Return the [x, y] coordinate for the center point of the cell that contains the specified text.  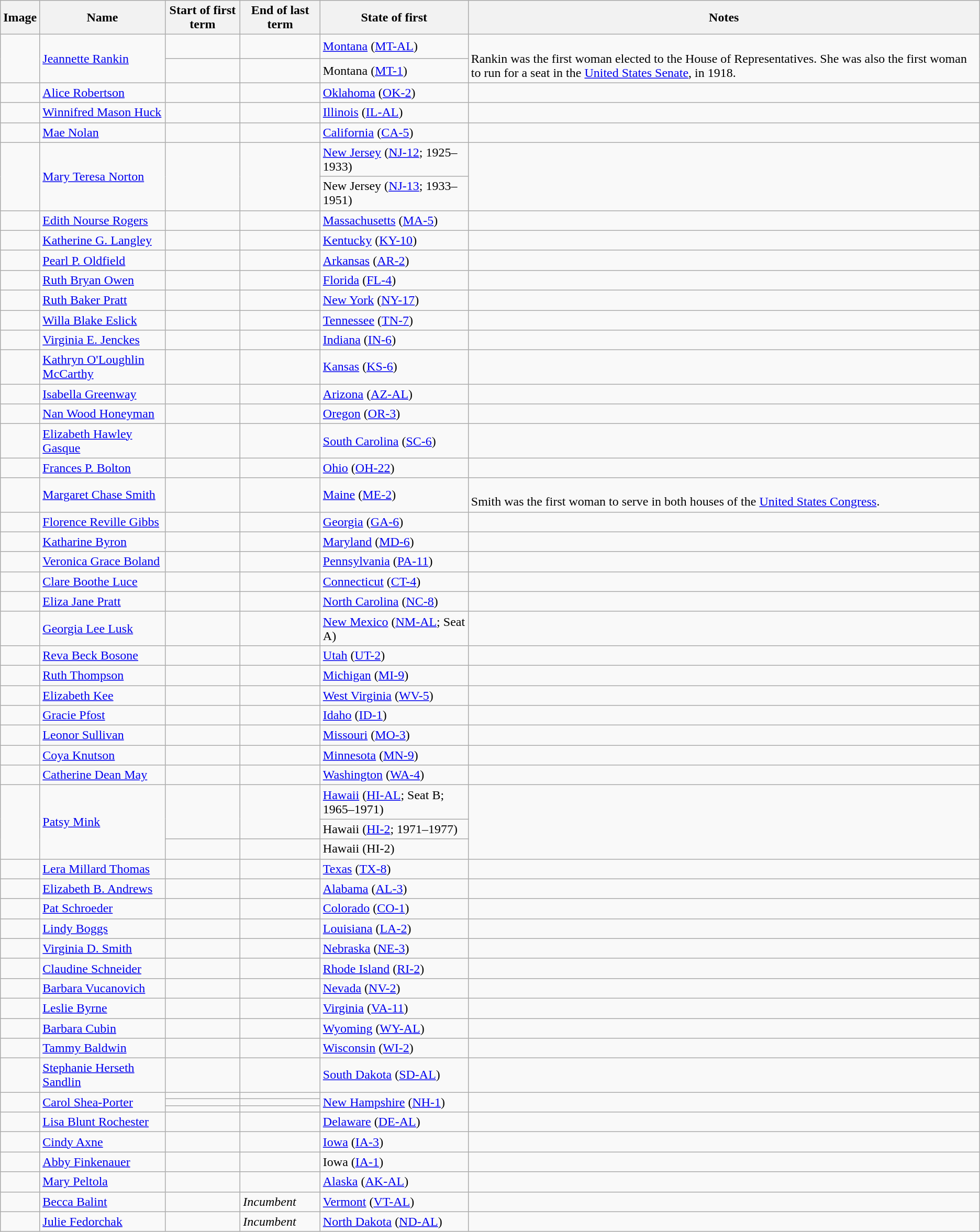
Georgia (GA-6) [394, 522]
Leonor Sullivan [103, 735]
Winnifred Mason Huck [103, 113]
Alice Robertson [103, 93]
Carol Shea-Porter [103, 1102]
Oregon (OR-3) [394, 414]
Wyoming (WY-AL) [394, 1028]
Leslie Byrne [103, 1008]
Nevada (NV-2) [394, 988]
Image [20, 18]
Katherine G. Langley [103, 240]
Eliza Jane Pratt [103, 601]
Kentucky (KY-10) [394, 240]
North Carolina (NC-8) [394, 601]
Lera Millard Thomas [103, 869]
Minnesota (MN-9) [394, 755]
Katharine Byron [103, 542]
New Jersey (NJ-12; 1925–1933) [394, 159]
Margaret Chase Smith [103, 495]
Kathryn O'Loughlin McCarthy [103, 367]
Coya Knutson [103, 755]
New Mexico (NM-AL; Seat A) [394, 628]
Reva Beck Bosone [103, 655]
Gracie Pfost [103, 715]
Lisa Blunt Rochester [103, 1122]
Willa Blake Eslick [103, 320]
Lindy Boggs [103, 928]
End of last term [281, 18]
Mae Nolan [103, 132]
Vermont (VT-AL) [394, 1202]
Barbara Vucanovich [103, 988]
Washington (WA-4) [394, 775]
Iowa (IA-3) [394, 1142]
Tennessee (TN-7) [394, 320]
North Dakota (ND-AL) [394, 1222]
Iowa (IA-1) [394, 1162]
Name [103, 18]
Montana (MT-1) [394, 71]
Hawaii (HI-AL; Seat B; 1965–1971) [394, 802]
Claudine Schneider [103, 968]
Florence Reville Gibbs [103, 522]
Jeannette Rankin [103, 59]
Ohio (OH-22) [394, 468]
Hawaii (HI-2; 1971–1977) [394, 829]
Louisiana (LA-2) [394, 928]
Utah (UT-2) [394, 655]
Barbara Cubin [103, 1028]
Alaska (AK-AL) [394, 1182]
Julie Fedorchak [103, 1222]
Pearl P. Oldfield [103, 260]
South Dakota (SD-AL) [394, 1075]
Oklahoma (OK-2) [394, 93]
Indiana (IN-6) [394, 340]
Idaho (ID-1) [394, 715]
Cindy Axne [103, 1142]
Pat Schroeder [103, 909]
West Virginia (WV-5) [394, 696]
Michigan (MI-9) [394, 675]
New Hampshire (NH-1) [394, 1102]
Notes [723, 18]
Frances P. Bolton [103, 468]
Elizabeth B. Andrews [103, 889]
Virginia E. Jenckes [103, 340]
Kansas (KS-6) [394, 367]
Montana (MT-AL) [394, 47]
Tammy Baldwin [103, 1048]
Nebraska (NE-3) [394, 948]
Illinois (IL-AL) [394, 113]
Nan Wood Honeyman [103, 414]
Ruth Thompson [103, 675]
Texas (TX-8) [394, 869]
Delaware (DE-AL) [394, 1122]
Isabella Greenway [103, 394]
Connecticut (CT-4) [394, 581]
Virginia (VA-11) [394, 1008]
Arkansas (AR-2) [394, 260]
Catherine Dean May [103, 775]
Mary Teresa Norton [103, 176]
Start of first term [203, 18]
Maryland (MD-6) [394, 542]
Missouri (MO-3) [394, 735]
State of first [394, 18]
Colorado (CO-1) [394, 909]
New York (NY-17) [394, 300]
Clare Boothe Luce [103, 581]
Patsy Mink [103, 822]
Massachusetts (MA-5) [394, 220]
Mary Peltola [103, 1182]
Becca Balint [103, 1202]
Virginia D. Smith [103, 948]
Maine (ME-2) [394, 495]
Elizabeth Kee [103, 696]
Florida (FL-4) [394, 280]
Ruth Baker Pratt [103, 300]
Elizabeth Hawley Gasque [103, 441]
Ruth Bryan Owen [103, 280]
Abby Finkenauer [103, 1162]
Edith Nourse Rogers [103, 220]
Pennsylvania (PA-11) [394, 562]
Stephanie Herseth Sandlin [103, 1075]
Smith was the first woman to serve in both houses of the United States Congress. [723, 495]
Arizona (AZ-AL) [394, 394]
Georgia Lee Lusk [103, 628]
South Carolina (SC-6) [394, 441]
Alabama (AL-3) [394, 889]
California (CA-5) [394, 132]
Veronica Grace Boland [103, 562]
Rhode Island (RI-2) [394, 968]
Hawaii (HI-2) [394, 849]
New Jersey (NJ-13; 1933–1951) [394, 194]
Wisconsin (WI-2) [394, 1048]
